Determine the [X, Y] coordinate at the center of the cell enclosing the given text.  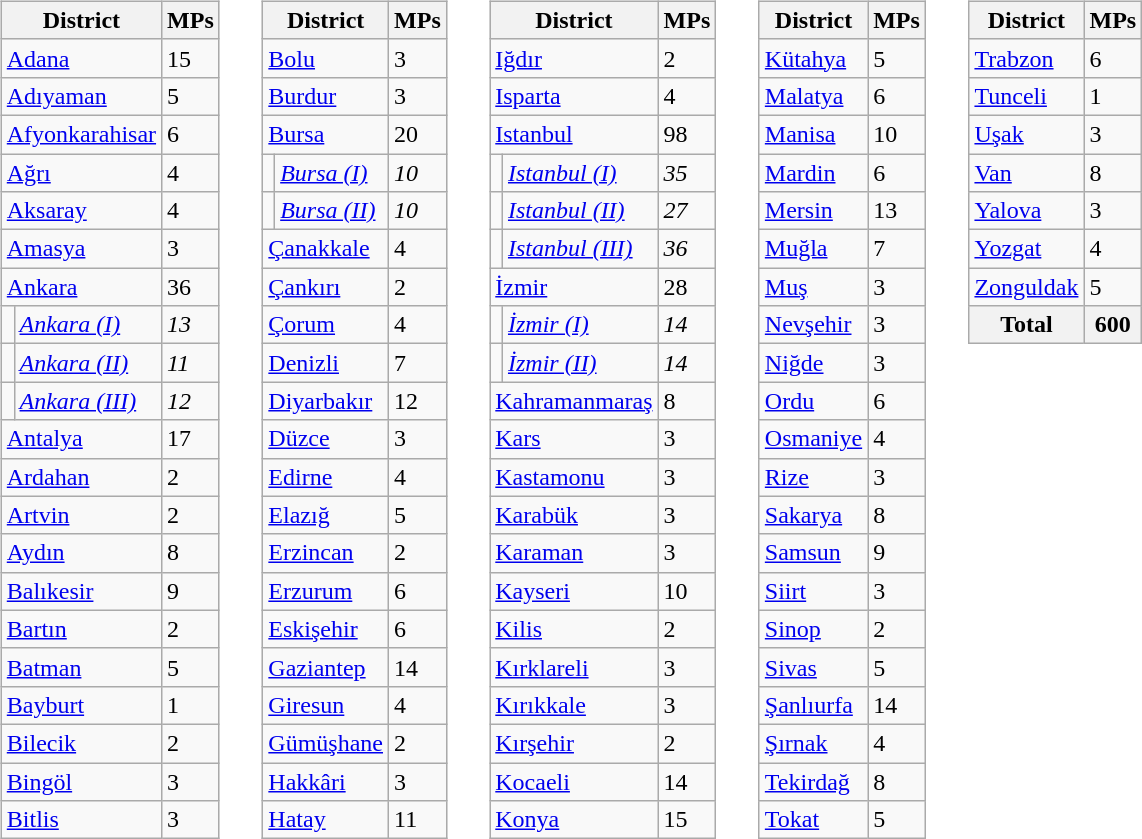
20 [418, 134]
Bursa (I) [332, 173]
Mardin [813, 173]
Samsun [813, 553]
Adıyaman [81, 96]
Kilis [574, 629]
Kastamonu [574, 477]
Mersin [813, 211]
Istanbul (III) [580, 249]
Bayburt [81, 705]
Kırşehir [574, 743]
Erzurum [326, 591]
Istanbul (I) [580, 173]
Sivas [813, 667]
Çankırı [326, 287]
Amasya [81, 249]
Bingöl [81, 781]
İzmir [574, 287]
27 [687, 211]
Bolu [326, 58]
Osmaniye [813, 439]
Istanbul (II) [580, 211]
Kütahya [813, 58]
Istanbul [574, 134]
Kars [574, 439]
Nevşehir [813, 325]
Çorum [326, 325]
Hakkâri [326, 781]
Bartın [81, 629]
Total [1026, 325]
Ankara (II) [88, 363]
Burdur [326, 96]
Kırklareli [574, 667]
98 [687, 134]
Ağrı [81, 173]
Sinop [813, 629]
Sakarya [813, 515]
Muğla [813, 249]
Niğde [813, 363]
Gaziantep [326, 667]
Aydın [81, 553]
Bursa (II) [332, 211]
Kocaeli [574, 781]
Edirne [326, 477]
Trabzon [1026, 58]
Kırıkkale [574, 705]
Uşak [1026, 134]
İzmir (II) [580, 363]
Erzincan [326, 553]
Tekirdağ [813, 781]
28 [687, 287]
Bilecik [81, 743]
Ankara [81, 287]
Karabük [574, 515]
Malatya [813, 96]
Rize [813, 477]
Aksaray [81, 211]
Muş [813, 287]
Hatay [326, 820]
Ankara (III) [88, 401]
Şırnak [813, 743]
Artvin [81, 515]
Bitlis [81, 820]
Ardahan [81, 477]
Kahramanmaraş [574, 401]
Karaman [574, 553]
Siirt [813, 591]
Adana [81, 58]
Zonguldak [1026, 287]
Tokat [813, 820]
Konya [574, 820]
Düzce [326, 439]
Manisa [813, 134]
Ordu [813, 401]
Isparta [574, 96]
Iğdır [574, 58]
Kayseri [574, 591]
Tunceli [1026, 96]
Bursa [326, 134]
Eskişehir [326, 629]
Şanlıurfa [813, 705]
Antalya [81, 439]
Diyarbakır [326, 401]
Batman [81, 667]
Yalova [1026, 211]
Gümüşhane [326, 743]
17 [191, 439]
Ankara (I) [88, 325]
Çanakkale [326, 249]
35 [687, 173]
Elazığ [326, 515]
Yozgat [1026, 249]
Balıkesir [81, 591]
Denizli [326, 363]
Afyonkarahisar [81, 134]
Van [1026, 173]
600 [1113, 325]
İzmir (I) [580, 325]
Giresun [326, 705]
